Capture the cell that displays the provided text and extract its (x, y) central coordinate. 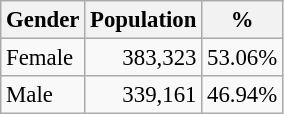
46.94% (242, 95)
Gender (43, 20)
Female (43, 58)
383,323 (144, 58)
Population (144, 20)
339,161 (144, 95)
53.06% (242, 58)
% (242, 20)
Male (43, 95)
